Output the (x, y) coordinate of the center of the cell containing the given text.  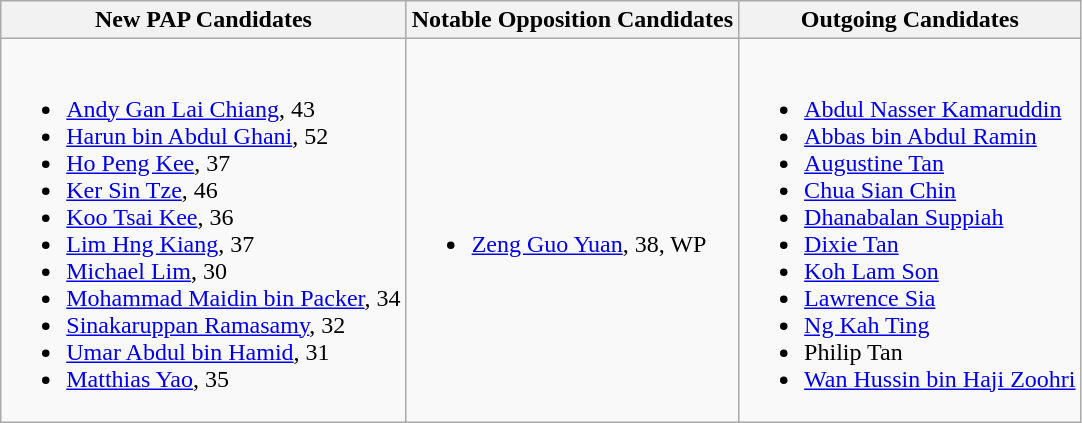
Outgoing Candidates (910, 20)
Notable Opposition Candidates (572, 20)
Zeng Guo Yuan, 38, WP (572, 230)
New PAP Candidates (204, 20)
